Extract the [X, Y] coordinate from the center of the cell holding the provided text.  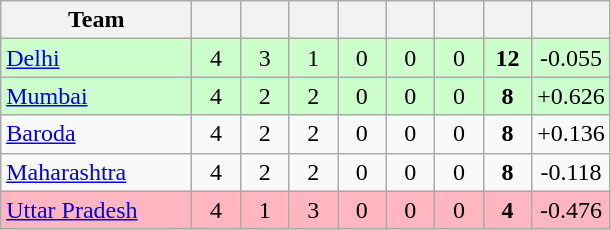
Mumbai [96, 96]
+0.136 [572, 134]
-0.118 [572, 172]
-0.476 [572, 210]
12 [508, 58]
Team [96, 20]
Baroda [96, 134]
Maharashtra [96, 172]
Delhi [96, 58]
Uttar Pradesh [96, 210]
+0.626 [572, 96]
-0.055 [572, 58]
